Identify which cell holds the provided text, then report its (X, Y) central coordinate. 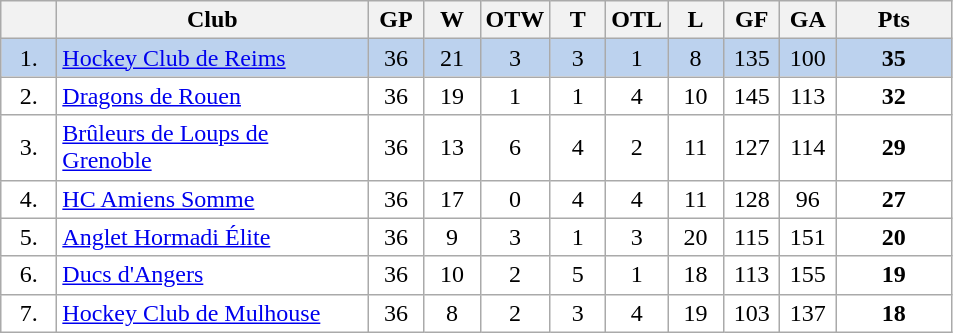
OTL (637, 20)
9 (452, 237)
Anglet Hormadi Élite (212, 237)
2. (29, 96)
5 (578, 275)
13 (452, 148)
Dragons de Rouen (212, 96)
HC Amiens Somme (212, 199)
155 (808, 275)
OTW (515, 20)
Brûleurs de Loups de Grenoble (212, 148)
7. (29, 313)
100 (808, 58)
5. (29, 237)
128 (752, 199)
135 (752, 58)
0 (515, 199)
21 (452, 58)
GA (808, 20)
GP (396, 20)
32 (894, 96)
137 (808, 313)
GF (752, 20)
4. (29, 199)
6. (29, 275)
103 (752, 313)
1. (29, 58)
Club (212, 20)
Ducs d'Angers (212, 275)
151 (808, 237)
17 (452, 199)
114 (808, 148)
127 (752, 148)
35 (894, 58)
96 (808, 199)
115 (752, 237)
W (452, 20)
L (696, 20)
145 (752, 96)
3. (29, 148)
Hockey Club de Reims (212, 58)
T (578, 20)
Pts (894, 20)
29 (894, 148)
6 (515, 148)
Hockey Club de Mulhouse (212, 313)
27 (894, 199)
